Capture the cell that displays the provided text and extract its [x, y] central coordinate. 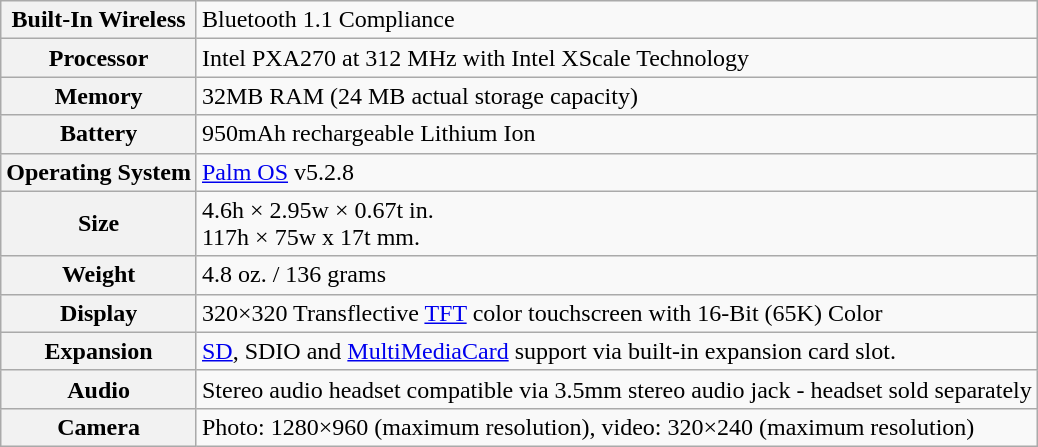
Expansion [99, 351]
320×320 Transflective TFT color touchscreen with 16-Bit (65K) Color [616, 313]
950mAh rechargeable Lithium Ion [616, 134]
32MB RAM (24 MB actual storage capacity) [616, 96]
Audio [99, 389]
Weight [99, 275]
4.8 oz. / 136 grams [616, 275]
SD, SDIO and MultiMediaCard support via built-in expansion card slot. [616, 351]
Battery [99, 134]
Processor [99, 58]
Bluetooth 1.1 Compliance [616, 20]
Display [99, 313]
Built-In Wireless [99, 20]
Photo: 1280×960 (maximum resolution), video: 320×240 (maximum resolution) [616, 427]
Operating System [99, 172]
Size [99, 224]
Intel PXA270 at 312 MHz with Intel XScale Technology [616, 58]
Palm OS v5.2.8 [616, 172]
Memory [99, 96]
4.6h × 2.95w × 0.67t in.117h × 75w x 17t mm. [616, 224]
Camera [99, 427]
Stereo audio headset compatible via 3.5mm stereo audio jack - headset sold separately [616, 389]
